Capture the cell that displays the provided text and extract its [X, Y] central coordinate. 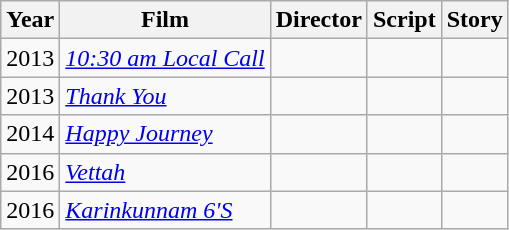
Year [30, 20]
Thank You [165, 96]
10:30 am Local Call [165, 58]
Director [318, 20]
2014 [30, 134]
Karinkunnam 6'S [165, 210]
Script [404, 20]
Story [474, 20]
Happy Journey [165, 134]
Film [165, 20]
Vettah [165, 172]
